From the cell containing the given text, extract its center point as [x, y] coordinate. 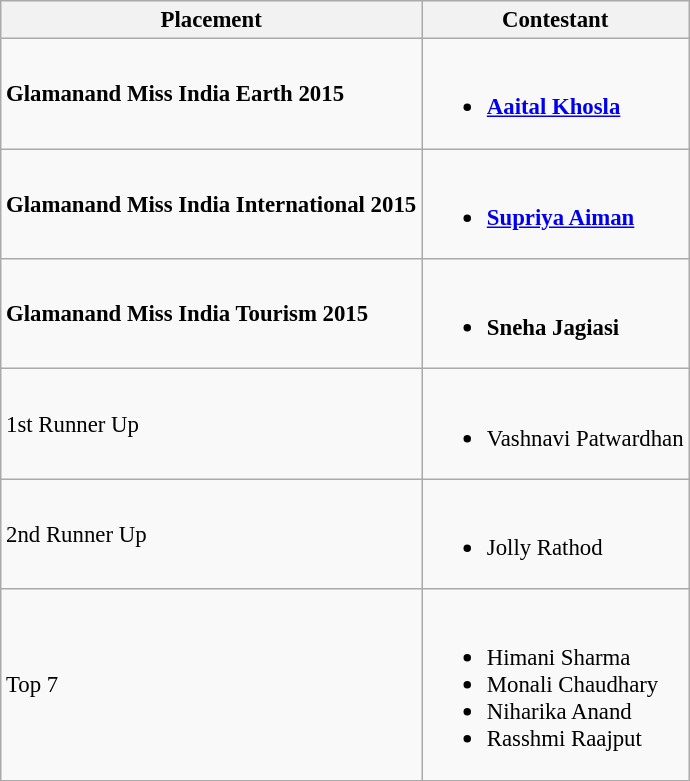
Glamanand Miss India Tourism 2015 [212, 314]
2nd Runner Up [212, 534]
Glamanand Miss India International 2015 [212, 204]
Aaital Khosla [556, 94]
Jolly Rathod [556, 534]
Himani SharmaMonali ChaudharyNiharika AnandRasshmi Raajput [556, 684]
Glamanand Miss India Earth 2015 [212, 94]
1st Runner Up [212, 424]
Placement [212, 20]
Vashnavi Patwardhan [556, 424]
Sneha Jagiasi [556, 314]
Supriya Aiman [556, 204]
Top 7 [212, 684]
Contestant [556, 20]
